Provide the (x, y) coordinate of the cell's center where the given text is located.  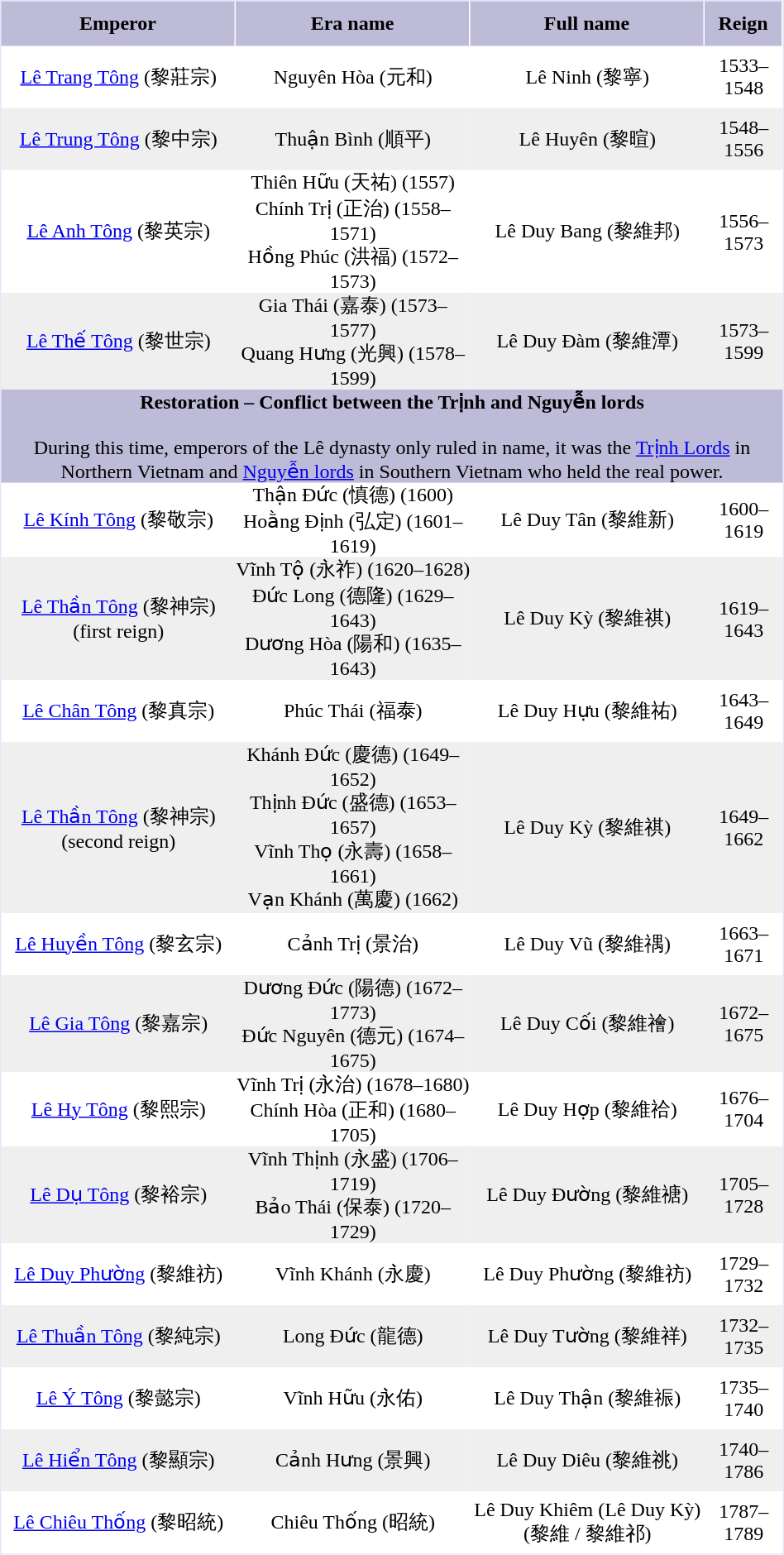
Lê Kính Tông (黎敬宗) (119, 520)
Lê Thần Tông (黎神宗) (second reign) (119, 827)
Lê Hy Tông (黎熙宗) (119, 1109)
Lê Huyên (黎暄) (587, 139)
1787–1789 (743, 1522)
Thiên Hữu (天祐) (1557) Chính Trị (正治) (1558–1571) Hồng Phúc (洪福) (1572–1573) (353, 232)
Vĩnh Thịnh (永盛) (1706–1719) Bảo Thái (保泰) (1720–1729) (353, 1194)
Lê Gia Tông (黎嘉宗) (119, 1024)
Thận Đức (慎德) (1600) Hoằng Định (弘定) (1601–1619) (353, 520)
Lê Chân Tông (黎真宗) (119, 711)
Vĩnh Khánh (永慶) (353, 1274)
Lê Duy Tường (黎維祥) (587, 1337)
Lê Duy Diêu (黎維祧) (587, 1461)
Lê Duy Đường (黎維禟) (587, 1194)
Phúc Thái (福泰) (353, 711)
Era name (353, 24)
Dương Đức (陽德) (1672–1773) Đức Nguyên (德元) (1674–1675) (353, 1024)
Lê Duy Bang (黎維邦) (587, 232)
Khánh Đức (慶德) (1649–1652) Thịnh Đức (盛德) (1653–1657) Vĩnh Thọ (永壽) (1658–1661) Vạn Khánh (萬慶) (1662) (353, 827)
Vĩnh Hữu (永佑) (353, 1398)
Lê Duy Vũ (黎維禑) (587, 945)
1649–1662 (743, 827)
Lê Thế Tông (黎世宗) (119, 341)
Long Đức (龍德) (353, 1337)
1600–1619 (743, 520)
Full name (587, 24)
Lê Duy Cối (黎維禬) (587, 1024)
Cảnh Hưng (景興) (353, 1461)
Lê Duy Đàm (黎維潭) (587, 341)
1533–1548 (743, 78)
Lê Trung Tông (黎中宗) (119, 139)
1663–1671 (743, 945)
Lê Duy Thận (黎維祳) (587, 1398)
Lê Thần Tông (黎神宗) (first reign) (119, 619)
1729–1732 (743, 1274)
1619–1643 (743, 619)
Lê Huyền Tông (黎玄宗) (119, 945)
Lê Hiển Tông (黎顯宗) (119, 1461)
Gia Thái (嘉泰) (1573–1577) Quang Hưng (光興) (1578–1599) (353, 341)
Lê Dụ Tông (黎裕宗) (119, 1194)
Lê Trang Tông (黎莊宗) (119, 78)
Lê Duy Khiêm (Lê Duy Kỳ)(黎維 / 黎維祁) (587, 1522)
Vĩnh Tộ (永祚) (1620–1628) Đức Long (德隆) (1629–1643) Dương Hòa (陽和) (1635–1643) (353, 619)
1643–1649 (743, 711)
1735–1740 (743, 1398)
Chiêu Thống (昭統) (353, 1522)
Reign (743, 24)
1740–1786 (743, 1461)
Emperor (119, 24)
Thuận Bình (順平) (353, 139)
1573–1599 (743, 341)
Vĩnh Trị (永治) (1678–1680) Chính Hòa (正和) (1680–1705) (353, 1109)
1676–1704 (743, 1109)
1732–1735 (743, 1337)
1672–1675 (743, 1024)
Lê Duy Tân (黎維新) (587, 520)
1548–1556 (743, 139)
Lê Ý Tông (黎懿宗) (119, 1398)
1556–1573 (743, 232)
Lê Anh Tông (黎英宗) (119, 232)
Lê Duy Hợp (黎維祫) (587, 1109)
Lê Chiêu Thống (黎昭統) (119, 1522)
1705–1728 (743, 1194)
Lê Thuần Tông (黎純宗) (119, 1337)
Lê Duy Hựu (黎維祐) (587, 711)
Lê Ninh (黎寧) (587, 78)
Nguyên Hòa (元和) (353, 78)
Cảnh Trị (景治) (353, 945)
